Detect which cell encompasses the target text, then output its [X, Y] center coordinate. 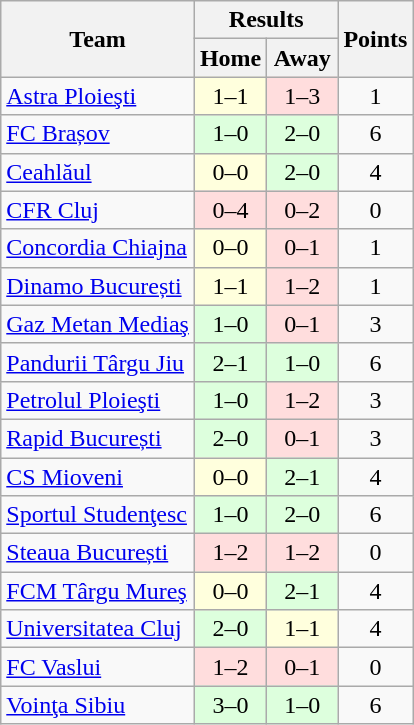
Team [98, 39]
Points [376, 39]
Voinţa Sibiu [98, 705]
Pandurii Târgu Jiu [98, 362]
0–2 [302, 210]
Home [230, 58]
Away [302, 58]
CS Mioveni [98, 477]
3–0 [230, 705]
Astra Ploieşti [98, 96]
Dinamo București [98, 286]
Concordia Chiajna [98, 248]
FC Brașov [98, 134]
FC Vaslui [98, 667]
Steaua București [98, 553]
Universitatea Cluj [98, 629]
1–3 [302, 96]
Petrolul Ploieşti [98, 400]
Rapid București [98, 438]
Results [266, 20]
FCM Târgu Mureş [98, 591]
Gaz Metan Mediaş [98, 324]
0–4 [230, 210]
Sportul Studenţesc [98, 515]
CFR Cluj [98, 210]
Ceahlăul [98, 172]
